Identify which cell holds the provided text, then report its (X, Y) central coordinate. 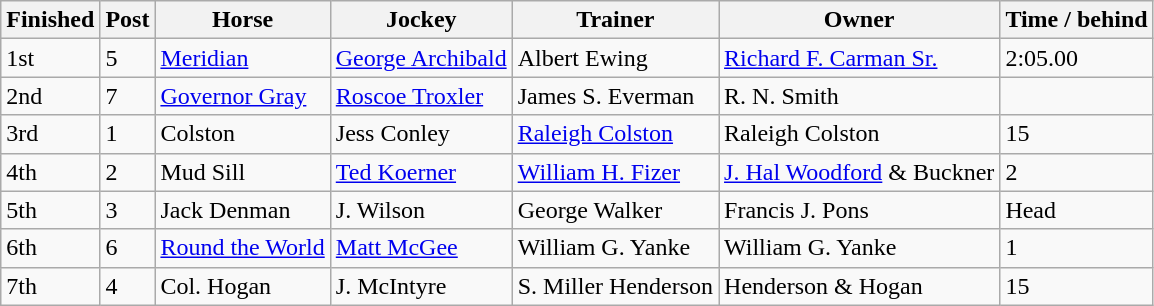
Richard F. Carman Sr. (860, 58)
Mud Sill (242, 172)
4 (128, 286)
Governor Gray (242, 96)
R. N. Smith (860, 96)
Jack Denman (242, 210)
Finished (50, 20)
3rd (50, 134)
1st (50, 58)
Trainer (615, 20)
2nd (50, 96)
2:05.00 (1076, 58)
J. Hal Woodford & Buckner (860, 172)
J. McIntyre (421, 286)
George Archibald (421, 58)
S. Miller Henderson (615, 286)
5th (50, 210)
Francis J. Pons (860, 210)
4th (50, 172)
6 (128, 248)
Colston (242, 134)
Matt McGee (421, 248)
Time / behind (1076, 20)
Post (128, 20)
Meridian (242, 58)
7 (128, 96)
Roscoe Troxler (421, 96)
George Walker (615, 210)
Ted Koerner (421, 172)
William H. Fizer (615, 172)
Head (1076, 210)
Horse (242, 20)
Round the World (242, 248)
Jess Conley (421, 134)
James S. Everman (615, 96)
Henderson & Hogan (860, 286)
J. Wilson (421, 210)
3 (128, 210)
Col. Hogan (242, 286)
Owner (860, 20)
7th (50, 286)
Albert Ewing (615, 58)
6th (50, 248)
5 (128, 58)
Jockey (421, 20)
